Identify which cell holds the provided text, then report its [x, y] central coordinate. 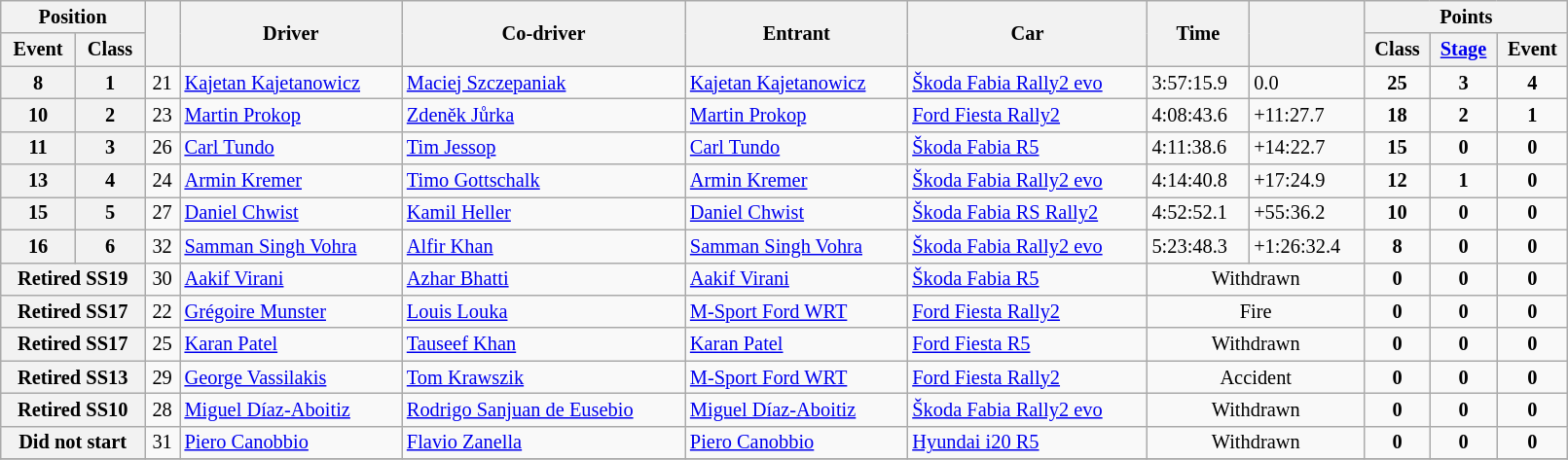
Tauseef Khan [543, 344]
Ford Fiesta R5 [1027, 344]
27 [163, 213]
Stage [1464, 50]
4:11:38.6 [1199, 148]
5:23:48.3 [1199, 246]
Hyundai i20 R5 [1027, 442]
31 [163, 442]
6 [109, 246]
Entrant [796, 33]
12 [1398, 181]
Škoda Fabia RS Rally2 [1027, 213]
5 [109, 213]
Points [1466, 17]
Alfir Khan [543, 246]
4:14:40.8 [1199, 181]
Tim Jessop [543, 148]
Time [1199, 33]
32 [163, 246]
Flavio Zanella [543, 442]
21 [163, 83]
Rodrigo Sanjuan de Eusebio [543, 409]
Retired SS13 [73, 377]
Timo Gottschalk [543, 181]
Car [1027, 33]
+55:36.2 [1306, 213]
30 [163, 279]
+17:24.9 [1306, 181]
3:57:15.9 [1199, 83]
Azhar Bhatti [543, 279]
Louis Louka [543, 311]
Maciej Szczepaniak [543, 83]
Accident [1256, 377]
Zdeněk Jůrka [543, 115]
Fire [1256, 311]
13 [39, 181]
George Vassilakis [291, 377]
23 [163, 115]
Kamil Heller [543, 213]
0.0 [1306, 83]
Tom Krawszik [543, 377]
4:08:43.6 [1199, 115]
28 [163, 409]
16 [39, 246]
4:52:52.1 [1199, 213]
Retired SS10 [73, 409]
Position [73, 17]
Co-driver [543, 33]
+1:26:32.4 [1306, 246]
Retired SS19 [73, 279]
Driver [291, 33]
26 [163, 148]
29 [163, 377]
24 [163, 181]
Did not start [73, 442]
11 [39, 148]
18 [1398, 115]
+14:22.7 [1306, 148]
+11:27.7 [1306, 115]
22 [163, 311]
Grégoire Munster [291, 311]
